Output the (x, y) coordinate of the center of the cell containing the given text.  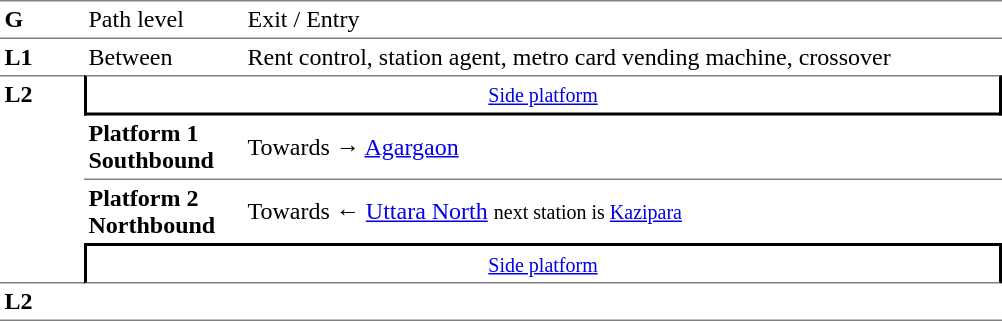
Between (164, 57)
Rent control, station agent, metro card vending machine, crossover (622, 57)
L1 (42, 57)
Exit / Entry (622, 20)
L2 (42, 179)
Platform 1Southbound (164, 148)
G (42, 20)
Towards ← Uttara North next station is Kazipara (622, 212)
Towards → Agargaon (622, 148)
Path level (164, 20)
Platform 2Northbound (164, 212)
